Search for the cell housing the specified text and yield its [X, Y] center coordinate. 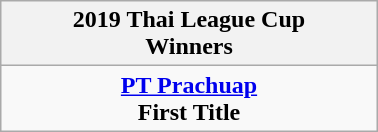
PT PrachuapFirst Title [189, 98]
2019 Thai League CupWinners [189, 34]
